Scan for the cell matching the given text and deliver its (X, Y) coordinate at center. 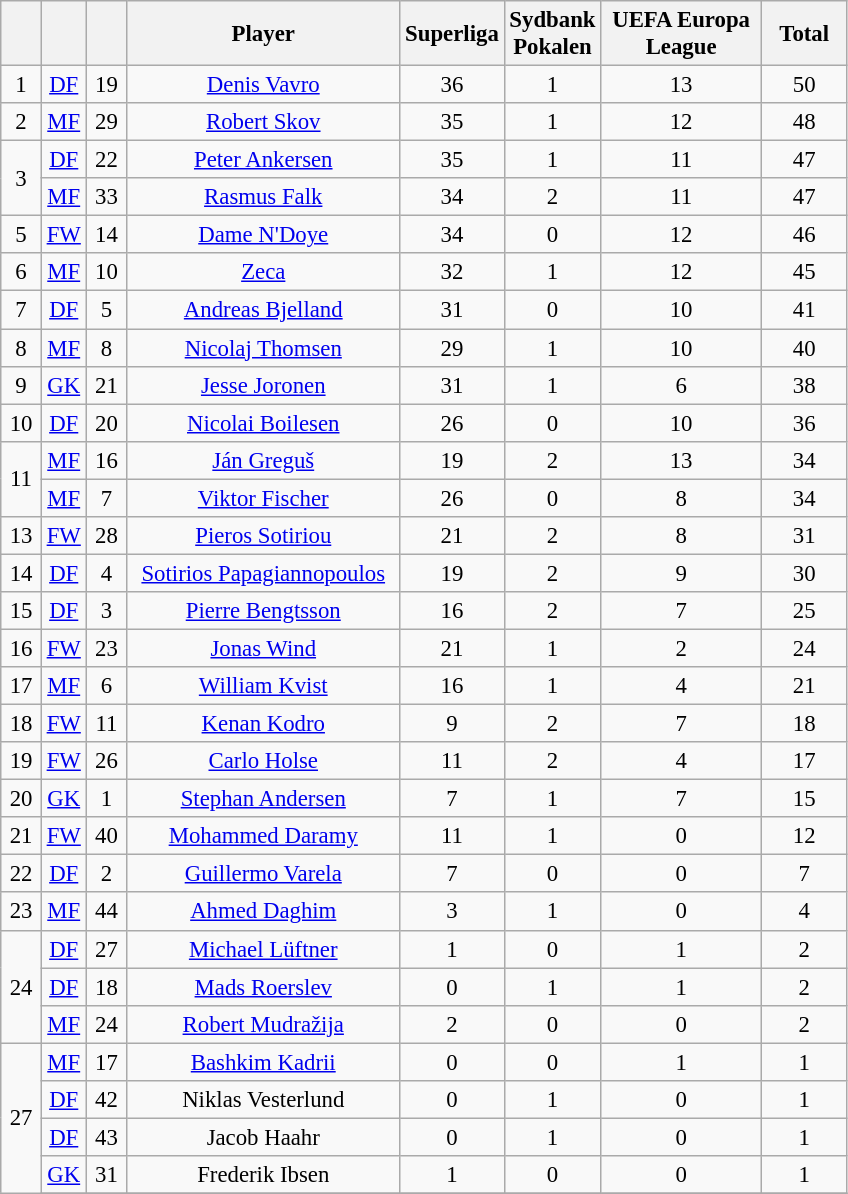
Kenan Kodro (264, 724)
28 (106, 536)
Superliga (452, 34)
Michael Lüftner (264, 949)
Frederik Ibsen (264, 1175)
Peter Ankersen (264, 160)
Ján Greguš (264, 460)
Viktor Fischer (264, 498)
43 (106, 1137)
William Kvist (264, 686)
38 (804, 385)
Rasmus Falk (264, 197)
Mohammed Daramy (264, 836)
Zeca (264, 273)
42 (106, 1100)
Pieros Sotiriou (264, 536)
Pierre Bengtsson (264, 611)
Player (264, 34)
Denis Vavro (264, 85)
Jonas Wind (264, 648)
45 (804, 273)
25 (804, 611)
Jacob Haahr (264, 1137)
48 (804, 122)
Carlo Holse (264, 761)
46 (804, 235)
Nicolai Boilesen (264, 423)
Andreas Bjelland (264, 310)
Bashkim Kadrii (264, 1062)
Guillermo Varela (264, 874)
Sydbank Pokalen (552, 34)
41 (804, 310)
30 (804, 573)
Nicolaj Thomsen (264, 348)
Jesse Joronen (264, 385)
32 (452, 273)
50 (804, 85)
Total (804, 34)
Stephan Andersen (264, 799)
Sotirios Papagiannopoulos (264, 573)
Mads Roerslev (264, 987)
33 (106, 197)
Robert Mudražija (264, 1024)
Robert Skov (264, 122)
Dame N'Doye (264, 235)
Niklas Vesterlund (264, 1100)
Ahmed Daghim (264, 912)
44 (106, 912)
UEFA Europa League (682, 34)
